Pinpoint the cell where the given text exists, returning its (x, y) midpoint coordinate. 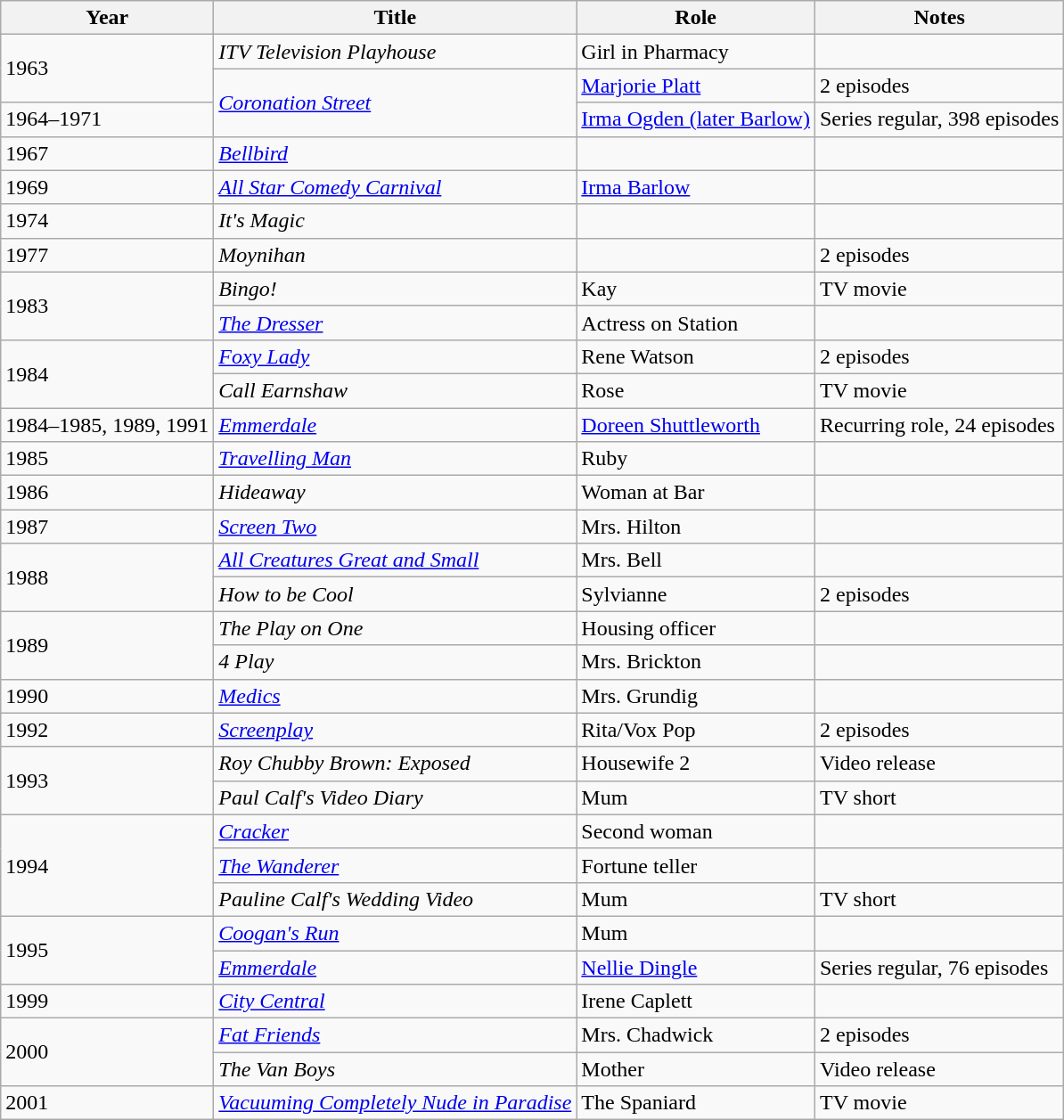
Sylvianne (696, 594)
Series regular, 76 episodes (939, 967)
All Creatures Great and Small (396, 560)
Screenplay (396, 730)
2001 (107, 1103)
Bellbird (396, 153)
Rene Watson (696, 356)
Kay (696, 289)
Rose (696, 390)
Coogan's Run (396, 933)
1988 (107, 577)
The Spaniard (696, 1103)
1990 (107, 696)
Woman at Bar (696, 493)
1987 (107, 527)
1984 (107, 373)
Hideaway (396, 493)
All Star Comedy Carnival (396, 187)
Irene Caplett (696, 1001)
The Van Boys (396, 1069)
Mrs. Grundig (696, 696)
1995 (107, 950)
Fortune teller (696, 865)
1986 (107, 493)
Actress on Station (696, 323)
Mrs. Bell (696, 560)
Mrs. Brickton (696, 662)
Mother (696, 1069)
Title (396, 18)
1977 (107, 255)
Mrs. Hilton (696, 527)
Recurring role, 24 episodes (939, 425)
Coronation Street (396, 102)
Vacuuming Completely Nude in Paradise (396, 1103)
1984–1985, 1989, 1991 (107, 425)
Irma Ogden (later Barlow) (696, 119)
1983 (107, 306)
1999 (107, 1001)
2000 (107, 1052)
Series regular, 398 episodes (939, 119)
Travelling Man (396, 459)
Mrs. Chadwick (696, 1035)
Moynihan (396, 255)
Rita/Vox Pop (696, 730)
Housing officer (696, 628)
Pauline Calf's Wedding Video (396, 899)
4 Play (396, 662)
Foxy Lady (396, 356)
Paul Calf's Video Diary (396, 797)
Screen Two (396, 527)
Fat Friends (396, 1035)
Housewife 2 (696, 764)
How to be Cool (396, 594)
Second woman (696, 831)
1993 (107, 781)
It's Magic (396, 221)
Role (696, 18)
The Play on One (396, 628)
Call Earnshaw (396, 390)
Bingo! (396, 289)
1989 (107, 645)
Girl in Pharmacy (696, 52)
1969 (107, 187)
Roy Chubby Brown: Exposed (396, 764)
Year (107, 18)
Ruby (696, 459)
ITV Television Playhouse (396, 52)
1994 (107, 865)
Marjorie Platt (696, 86)
Medics (396, 696)
The Wanderer (396, 865)
1967 (107, 153)
The Dresser (396, 323)
1992 (107, 730)
Cracker (396, 831)
Doreen Shuttleworth (696, 425)
City Central (396, 1001)
Irma Barlow (696, 187)
1963 (107, 69)
1964–1971 (107, 119)
1985 (107, 459)
Notes (939, 18)
Nellie Dingle (696, 967)
1974 (107, 221)
